Find where the given text appears and provide that cell's center as [X, Y] coordinate. 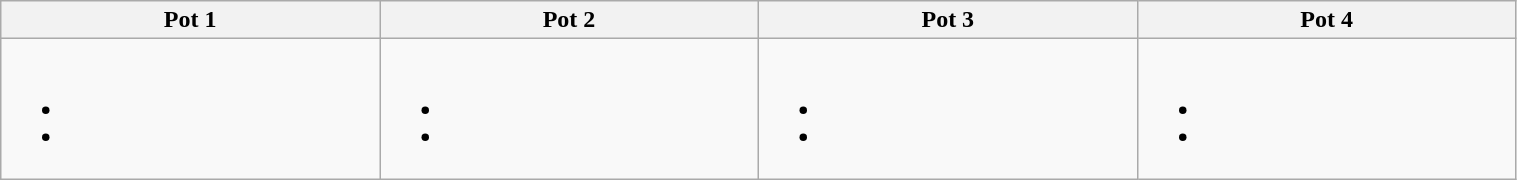
Pot 1 [190, 20]
Pot 2 [570, 20]
Pot 3 [948, 20]
Pot 4 [1326, 20]
